From the cell containing the given text, extract its center point as (X, Y) coordinate. 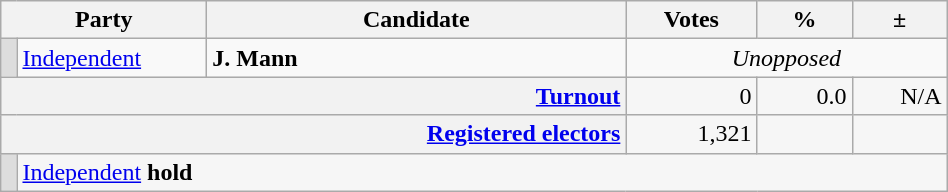
Unopposed (786, 58)
Independent hold (482, 172)
0.0 (804, 96)
Votes (692, 20)
Turnout (314, 96)
± (900, 20)
Registered electors (314, 134)
Party (104, 20)
Candidate (416, 20)
J. Mann (416, 58)
1,321 (692, 134)
% (804, 20)
Independent (112, 58)
N/A (900, 96)
0 (692, 96)
